Extract the [x, y] coordinate from the center of the cell holding the provided text.  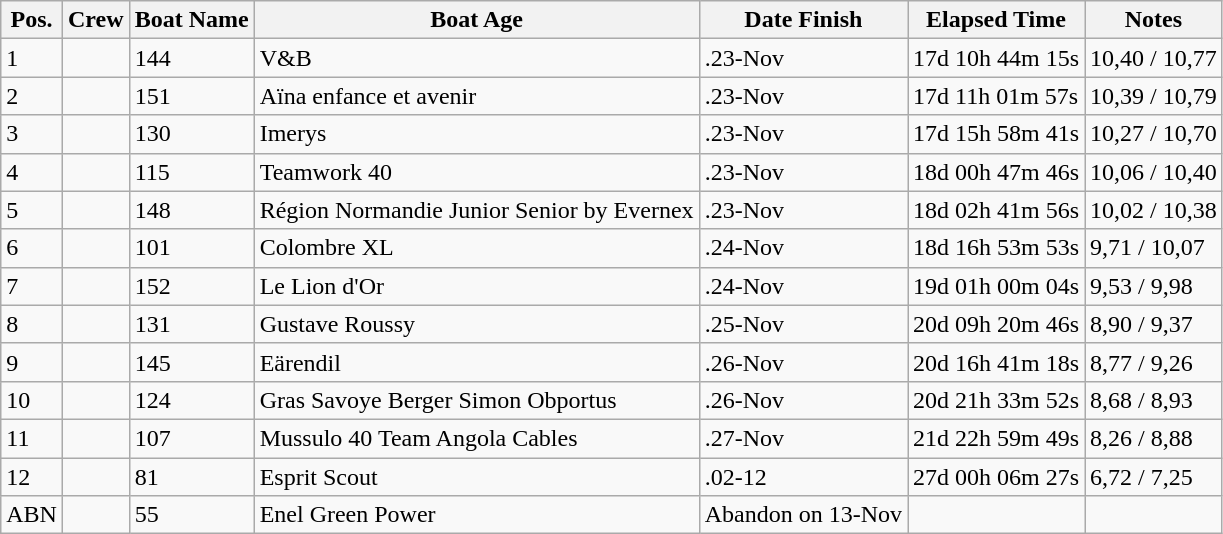
20d 21h 33m 52s [996, 400]
18d 02h 41m 56s [996, 210]
152 [192, 286]
Colombre XL [476, 248]
Eärendil [476, 362]
11 [32, 438]
131 [192, 324]
10,40 / 10,77 [1154, 58]
Boat Age [476, 20]
20d 09h 20m 46s [996, 324]
18d 16h 53m 53s [996, 248]
2 [32, 96]
V&B [476, 58]
9,71 / 10,07 [1154, 248]
18d 00h 47m 46s [996, 172]
Imerys [476, 134]
101 [192, 248]
.25-Nov [803, 324]
4 [32, 172]
107 [192, 438]
27d 00h 06m 27s [996, 477]
19d 01h 00m 04s [996, 286]
Crew [96, 20]
10,27 / 10,70 [1154, 134]
Mussulo 40 Team Angola Cables [476, 438]
Région Normandie Junior Senior by Evernex [476, 210]
Aïna enfance et avenir [476, 96]
7 [32, 286]
Notes [1154, 20]
10,06 / 10,40 [1154, 172]
Gustave Roussy [476, 324]
124 [192, 400]
130 [192, 134]
8,26 / 8,88 [1154, 438]
17d 11h 01m 57s [996, 96]
3 [32, 134]
55 [192, 515]
8,77 / 9,26 [1154, 362]
144 [192, 58]
6,72 / 7,25 [1154, 477]
Abandon on 13-Nov [803, 515]
1 [32, 58]
ABN [32, 515]
12 [32, 477]
17d 15h 58m 41s [996, 134]
8 [32, 324]
9,53 / 9,98 [1154, 286]
Esprit Scout [476, 477]
Elapsed Time [996, 20]
20d 16h 41m 18s [996, 362]
81 [192, 477]
.27-Nov [803, 438]
Gras Savoye Berger Simon Obportus [476, 400]
148 [192, 210]
Teamwork 40 [476, 172]
115 [192, 172]
10,39 / 10,79 [1154, 96]
Date Finish [803, 20]
Le Lion d'Or [476, 286]
8,90 / 9,37 [1154, 324]
Boat Name [192, 20]
Enel Green Power [476, 515]
9 [32, 362]
21d 22h 59m 49s [996, 438]
17d 10h 44m 15s [996, 58]
.02-12 [803, 477]
145 [192, 362]
5 [32, 210]
6 [32, 248]
10 [32, 400]
10,02 / 10,38 [1154, 210]
Pos. [32, 20]
151 [192, 96]
8,68 / 8,93 [1154, 400]
